Provide the (X, Y) coordinate of the cell's center where the given text is located.  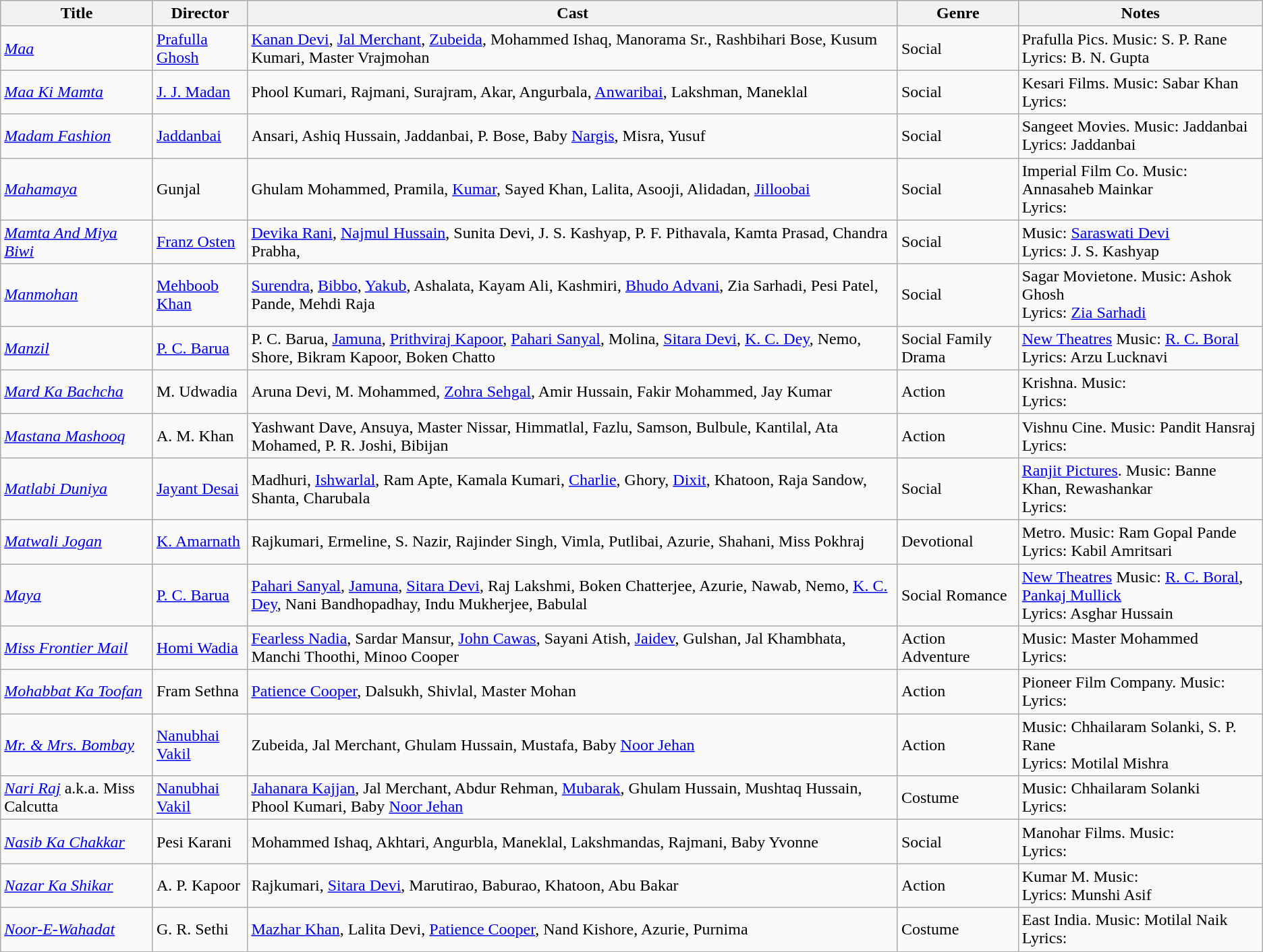
Nasib Ka Chakkar (77, 842)
Pahari Sanyal, Jamuna, Sitara Devi, Raj Lakshmi, Boken Chatterjee, Azurie, Nawab, Nemo, K. C. Dey, Nani Bandhopadhay, Indu Mukherjee, Babulal (573, 595)
Devotional (958, 541)
Manohar Films. Music: Lyrics: (1140, 842)
Cast (573, 13)
Homi Wadia (200, 648)
Action Adventure (958, 648)
K. Amarnath (200, 541)
Jayant Desai (200, 488)
Yashwant Dave, Ansuya, Master Nissar, Himmatlal, Fazlu, Samson, Bulbule, Kantilal, Ata Mohamed, P. R. Joshi, Bibijan (573, 436)
New Theatres Music: R. C. Boral, Pankaj MullickLyrics: Asghar Hussain (1140, 595)
Kanan Devi, Jal Merchant, Zubeida, Mohammed Ishaq, Manorama Sr., Rashbihari Bose, Kusum Kumari, Master Vrajmohan (573, 49)
Krishna. Music: Lyrics: (1140, 391)
Ghulam Mohammed, Pramila, Kumar, Sayed Khan, Lalita, Asooji, Alidadan, Jilloobai (573, 189)
Music: Chhailaram SolankiLyrics: (1140, 797)
East India. Music: Motilal NaikLyrics: (1140, 930)
Mohabbat Ka Toofan (77, 692)
Jaddanbai (200, 136)
P. C. Barua, Jamuna, Prithviraj Kapoor, Pahari Sanyal, Molina, Sitara Devi, K. C. Dey, Nemo, Shore, Bikram Kapoor, Boken Chatto (573, 348)
Rajkumari, Sitara Devi, Marutirao, Baburao, Khatoon, Abu Bakar (573, 885)
Prafulla Pics. Music: S. P. RaneLyrics: B. N. Gupta (1140, 49)
Maya (77, 595)
Fram Sethna (200, 692)
New Theatres Music: R. C. BoralLyrics: Arzu Lucknavi (1140, 348)
Madam Fashion (77, 136)
Mastana Mashooq (77, 436)
A. M. Khan (200, 436)
Franz Osten (200, 242)
J. J. Madan (200, 92)
Mazhar Khan, Lalita Devi, Patience Cooper, Nand Kishore, Azurie, Purnima (573, 930)
Phool Kumari, Rajmani, Surajram, Akar, Angurbala, Anwaribai, Lakshman, Maneklal (573, 92)
Manmohan (77, 295)
Mahamaya (77, 189)
Genre (958, 13)
Patience Cooper, Dalsukh, Shivlal, Master Mohan (573, 692)
Ansari, Ashiq Hussain, Jaddanbai, P. Bose, Baby Nargis, Misra, Yusuf (573, 136)
Vishnu Cine. Music: Pandit HansrajLyrics: (1140, 436)
Zubeida, Jal Merchant, Ghulam Hussain, Mustafa, Baby Noor Jehan (573, 745)
Metro. Music: Ram Gopal PandeLyrics: Kabil Amritsari (1140, 541)
Mohammed Ishaq, Akhtari, Angurbla, Maneklal, Lakshmandas, Rajmani, Baby Yvonne (573, 842)
Miss Frontier Mail (77, 648)
Sangeet Movies. Music: JaddanbaiLyrics: Jaddanbai (1140, 136)
G. R. Sethi (200, 930)
Mard Ka Bachcha (77, 391)
Madhuri, Ishwarlal, Ram Apte, Kamala Kumari, Charlie, Ghory, Dixit, Khatoon, Raja Sandow, Shanta, Charubala (573, 488)
Gunjal (200, 189)
Music: Saraswati DeviLyrics: J. S. Kashyap (1140, 242)
A. P. Kapoor (200, 885)
Manzil (77, 348)
Kumar M. Music: Lyrics: Munshi Asif (1140, 885)
Imperial Film Co. Music: Annasaheb MainkarLyrics: (1140, 189)
Social Family Drama (958, 348)
Social Romance (958, 595)
Pesi Karani (200, 842)
Maa Ki Mamta (77, 92)
Music: Chhailaram Solanki, S. P. RaneLyrics: Motilal Mishra (1140, 745)
Music: Master MohammedLyrics: (1140, 648)
Nazar Ka Shikar (77, 885)
Prafulla Ghosh (200, 49)
Nari Raj a.k.a. Miss Calcutta (77, 797)
Matlabi Duniya (77, 488)
Kesari Films. Music: Sabar KhanLyrics: (1140, 92)
Sagar Movietone. Music: Ashok Ghosh Lyrics: Zia Sarhadi (1140, 295)
Notes (1140, 13)
Jahanara Kajjan, Jal Merchant, Abdur Rehman, Mubarak, Ghulam Hussain, Mushtaq Hussain, Phool Kumari, Baby Noor Jehan (573, 797)
Mamta And Miya Biwi (77, 242)
Ranjit Pictures. Music: Banne Khan, RewashankarLyrics: (1140, 488)
Aruna Devi, M. Mohammed, Zohra Sehgal, Amir Hussain, Fakir Mohammed, Jay Kumar (573, 391)
Mr. & Mrs. Bombay (77, 745)
Matwali Jogan (77, 541)
Devika Rani, Najmul Hussain, Sunita Devi, J. S. Kashyap, P. F. Pithavala, Kamta Prasad, Chandra Prabha, (573, 242)
Mehboob Khan (200, 295)
Noor-E-Wahadat (77, 930)
Title (77, 13)
M. Udwadia (200, 391)
Surendra, Bibbo, Yakub, Ashalata, Kayam Ali, Kashmiri, Bhudo Advani, Zia Sarhadi, Pesi Patel, Pande, Mehdi Raja (573, 295)
Maa (77, 49)
Director (200, 13)
Fearless Nadia, Sardar Mansur, John Cawas, Sayani Atish, Jaidev, Gulshan, Jal Khambhata, Manchi Thoothi, Minoo Cooper (573, 648)
Rajkumari, Ermeline, S. Nazir, Rajinder Singh, Vimla, Putlibai, Azurie, Shahani, Miss Pokhraj (573, 541)
Pioneer Film Company. Music: Lyrics: (1140, 692)
